Identify which cell holds the provided text, then report its (X, Y) central coordinate. 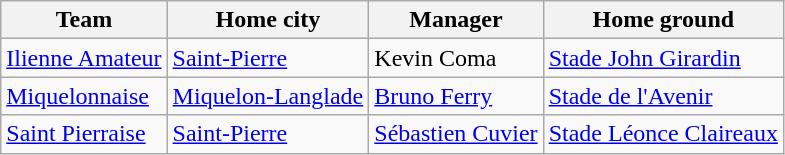
Stade de l'Avenir (663, 96)
Kevin Coma (456, 58)
Miquelon-Langlade (268, 96)
Home city (268, 20)
Bruno Ferry (456, 96)
Stade Léonce Claireaux (663, 134)
Home ground (663, 20)
Team (84, 20)
Miquelonnaise (84, 96)
Stade John Girardin (663, 58)
Saint Pierraise (84, 134)
Ilienne Amateur (84, 58)
Sébastien Cuvier (456, 134)
Manager (456, 20)
